Detect which cell encompasses the target text, then output its (x, y) center coordinate. 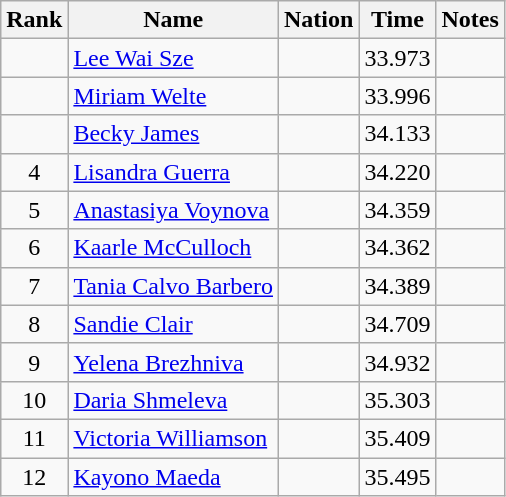
34.133 (398, 134)
5 (34, 210)
Anastasiya Voynova (174, 210)
35.303 (398, 400)
Miriam Welte (174, 96)
7 (34, 286)
Becky James (174, 134)
Lisandra Guerra (174, 172)
34.220 (398, 172)
Notes (470, 20)
34.709 (398, 324)
Tania Calvo Barbero (174, 286)
Daria Shmeleva (174, 400)
10 (34, 400)
8 (34, 324)
Time (398, 20)
Sandie Clair (174, 324)
34.362 (398, 248)
Name (174, 20)
Kaarle McCulloch (174, 248)
11 (34, 438)
35.409 (398, 438)
34.389 (398, 286)
35.495 (398, 477)
4 (34, 172)
Lee Wai Sze (174, 58)
33.973 (398, 58)
9 (34, 362)
Yelena Brezhniva (174, 362)
34.932 (398, 362)
Rank (34, 20)
12 (34, 477)
33.996 (398, 96)
Kayono Maeda (174, 477)
6 (34, 248)
Victoria Williamson (174, 438)
34.359 (398, 210)
Nation (319, 20)
